Pinpoint the cell where the given text exists, returning its (x, y) midpoint coordinate. 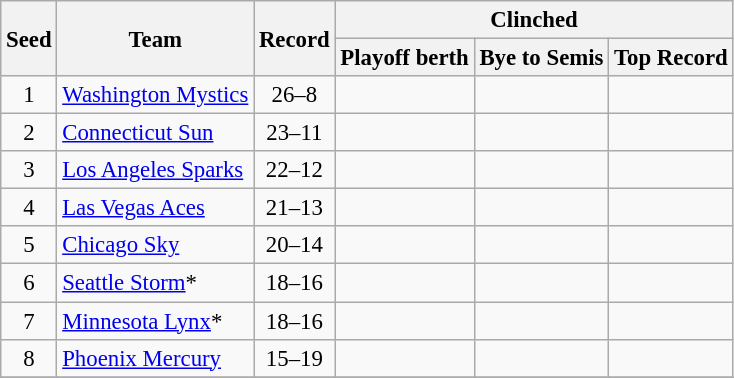
Team (156, 38)
6 (29, 283)
20–14 (294, 245)
2 (29, 133)
21–13 (294, 208)
Chicago Sky (156, 245)
8 (29, 358)
Washington Mystics (156, 95)
Phoenix Mercury (156, 358)
Clinched (534, 20)
Connecticut Sun (156, 133)
Los Angeles Sparks (156, 170)
Minnesota Lynx* (156, 321)
Seattle Storm* (156, 283)
Playoff berth (404, 58)
22–12 (294, 170)
Bye to Semis (542, 58)
5 (29, 245)
1 (29, 95)
7 (29, 321)
15–19 (294, 358)
4 (29, 208)
26–8 (294, 95)
23–11 (294, 133)
Seed (29, 38)
Record (294, 38)
3 (29, 170)
Las Vegas Aces (156, 208)
Top Record (671, 58)
